Detect which cell encompasses the target text, then output its [X, Y] center coordinate. 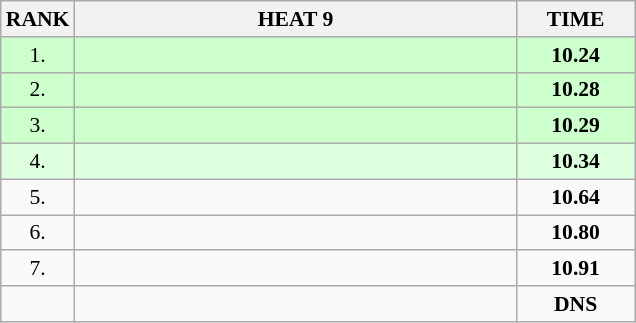
10.28 [576, 90]
HEAT 9 [295, 19]
RANK [38, 19]
10.34 [576, 162]
6. [38, 233]
7. [38, 269]
DNS [576, 304]
1. [38, 55]
10.64 [576, 197]
10.29 [576, 126]
10.80 [576, 233]
5. [38, 197]
3. [38, 126]
2. [38, 90]
10.91 [576, 269]
4. [38, 162]
10.24 [576, 55]
TIME [576, 19]
